Detect which cell encompasses the target text, then output its (X, Y) center coordinate. 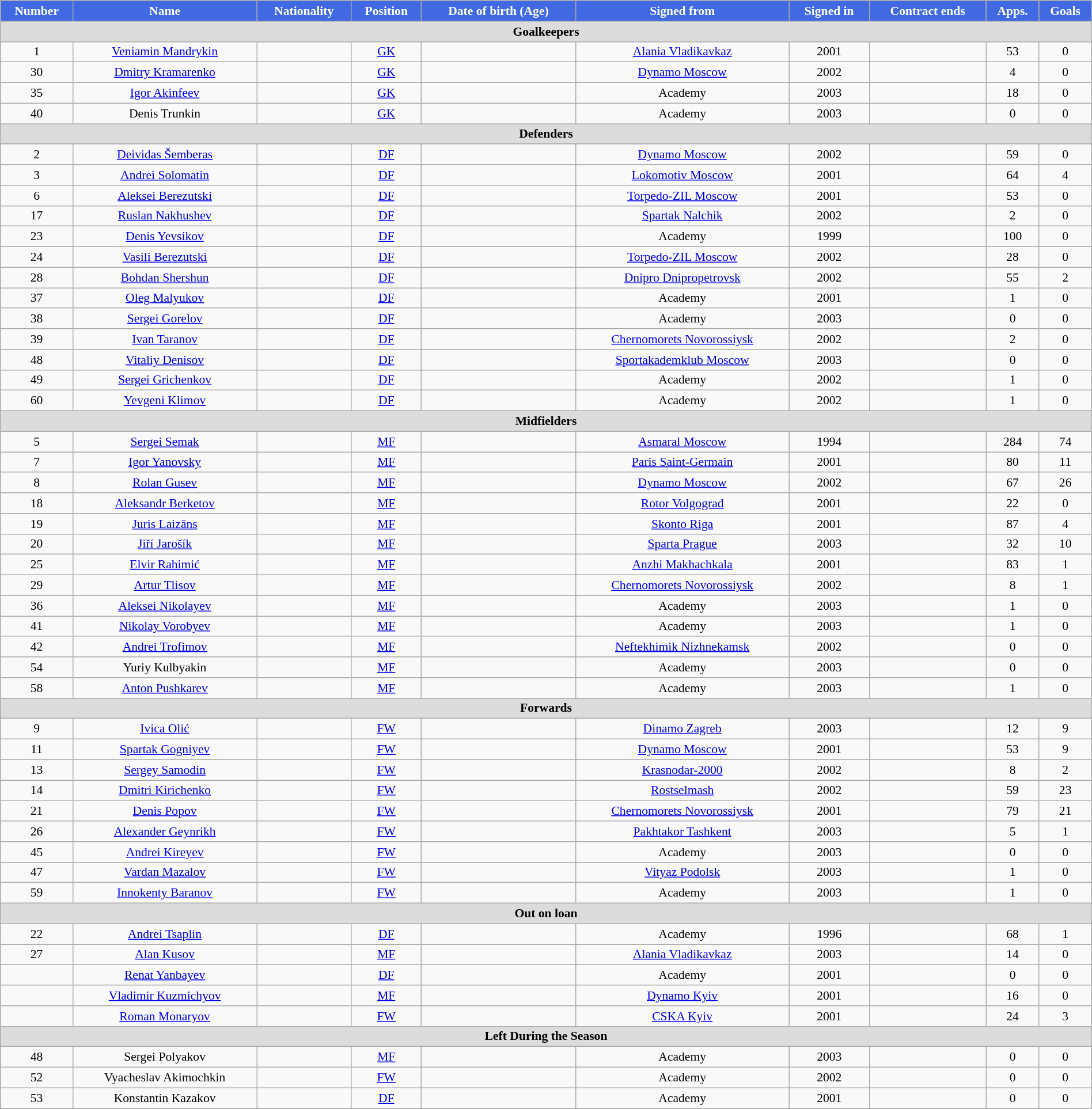
Neftekhimik Nizhnekamsk (682, 647)
67 (1013, 483)
Position (386, 11)
Sergei Grichenkov (165, 380)
Roman Monaryov (165, 1016)
Aleksandr Berketov (165, 503)
Vyacheslav Akimochkin (165, 1078)
52 (37, 1078)
Contract ends (927, 11)
Vityaz Podolsk (682, 872)
Elvir Rahimić (165, 565)
Ivica Olić (165, 729)
10 (1066, 544)
17 (37, 216)
27 (37, 955)
Signed in (829, 11)
Apps. (1013, 11)
Rolan Gusev (165, 483)
87 (1013, 524)
Veniamin Mandrykin (165, 52)
Sergei Semak (165, 442)
Denis Trunkin (165, 113)
284 (1013, 442)
Alexander Geynrikh (165, 831)
12 (1013, 729)
55 (1013, 278)
Sergey Samodin (165, 770)
83 (1013, 565)
42 (37, 647)
Jiří Jarošík (165, 544)
Innokenty Baranov (165, 893)
19 (37, 524)
Defenders (546, 134)
Left During the Season (546, 1036)
Igor Yanovsky (165, 462)
Paris Saint-Germain (682, 462)
Oleg Malyukov (165, 298)
100 (1013, 237)
Lokomotiv Moscow (682, 175)
Dynamo Kyiv (682, 996)
Andrei Solomatin (165, 175)
Vitaliy Denisov (165, 360)
80 (1013, 462)
Nikolay Vorobyev (165, 626)
40 (37, 113)
Andrei Trofimov (165, 647)
37 (37, 298)
7 (37, 462)
6 (37, 196)
1999 (829, 237)
Vardan Mazalov (165, 872)
36 (37, 606)
Vasili Berezutski (165, 257)
60 (37, 401)
68 (1013, 934)
Igor Akinfeev (165, 93)
Vladimir Kuzmichyov (165, 996)
Juris Laizāns (165, 524)
Date of birth (Age) (499, 11)
Out on loan (546, 914)
Rotor Volgograd (682, 503)
79 (1013, 811)
Sportakademklub Moscow (682, 360)
Nationality (304, 11)
CSKA Kyiv (682, 1016)
Forwards (546, 708)
Dinamo Zagreb (682, 729)
Goalkeepers (546, 32)
Sergei Gorelov (165, 319)
Spartak Gogniyev (165, 750)
54 (37, 667)
25 (37, 565)
Aleksei Nikolayev (165, 606)
Signed from (682, 11)
Denis Yevsikov (165, 237)
Krasnodar-2000 (682, 770)
Yuriy Kulbyakin (165, 667)
45 (37, 852)
64 (1013, 175)
Renat Yanbayev (165, 975)
35 (37, 93)
1994 (829, 442)
Number (37, 11)
29 (37, 586)
Asmaral Moscow (682, 442)
Anzhi Makhachkala (682, 565)
Yevgeni Klimov (165, 401)
Denis Popov (165, 811)
13 (37, 770)
20 (37, 544)
Andrei Tsaplin (165, 934)
Ivan Taranov (165, 339)
Aleksei Berezutski (165, 196)
Dmitry Kramarenko (165, 73)
47 (37, 872)
Sparta Prague (682, 544)
1996 (829, 934)
30 (37, 73)
58 (37, 688)
Andrei Kireyev (165, 852)
Ruslan Nakhushev (165, 216)
Sergei Polyakov (165, 1057)
Midfielders (546, 421)
16 (1013, 996)
Konstantin Kazakov (165, 1098)
Bohdan Shershun (165, 278)
Dmitri Kirichenko (165, 791)
Deividas Šemberas (165, 155)
Artur Tlisov (165, 586)
32 (1013, 544)
Name (165, 11)
Anton Pushkarev (165, 688)
74 (1066, 442)
Alan Kusov (165, 955)
39 (37, 339)
41 (37, 626)
Skonto Riga (682, 524)
49 (37, 380)
Spartak Nalchik (682, 216)
Goals (1066, 11)
Rostselmash (682, 791)
Dnipro Dnipropetrovsk (682, 278)
Pakhtakor Tashkent (682, 831)
38 (37, 319)
